Provide the [X, Y] coordinate of the cell's center where the given text is located.  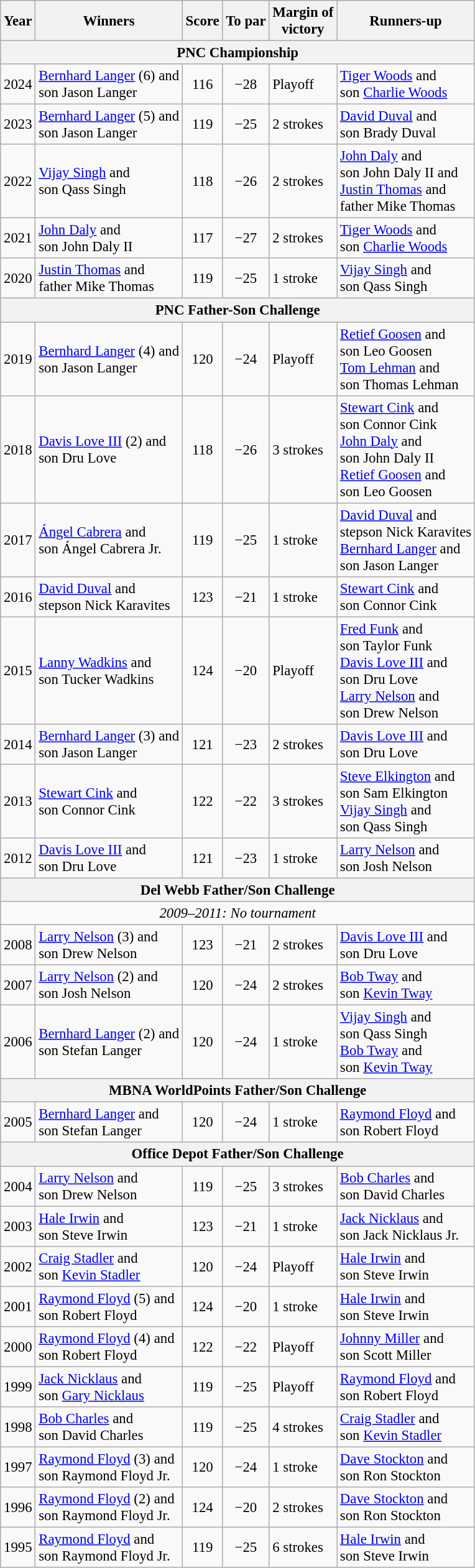
2018 [18, 449]
Larry Nelson andson Drew Nelson [109, 1186]
Bernhard Langer (3) andson Jason Langer [109, 745]
2015 [18, 670]
MBNA WorldPoints Father/Son Challenge [237, 1091]
2021 [18, 239]
Del Webb Father/Son Challenge [237, 890]
2005 [18, 1123]
1997 [18, 1467]
2009–2011: No tournament [237, 913]
Larry Nelson andson Josh Nelson [406, 858]
2004 [18, 1186]
Justin Thomas andfather Mike Thomas [109, 279]
David Duval andstepson Nick Karavites Bernhard Langer andson Jason Langer [406, 540]
Raymond Floyd (5) andson Robert Floyd [109, 1307]
2017 [18, 540]
Year [18, 21]
2012 [18, 858]
John Daly andson John Daly II [109, 239]
Bernhard Langer (6) andson Jason Langer [109, 85]
−28 [246, 85]
Bernhard Langer andson Stefan Langer [109, 1123]
Fred Funk andson Taylor Funk Davis Love III andson Dru Love Larry Nelson andson Drew Nelson [406, 670]
1998 [18, 1427]
2007 [18, 985]
6 strokes [303, 1548]
Raymond Floyd (4) andson Robert Floyd [109, 1347]
2006 [18, 1042]
Bob Tway andson Kevin Tway [406, 985]
2000 [18, 1347]
Larry Nelson (2) andson Josh Nelson [109, 985]
David Duval andson Brady Duval [406, 124]
Johnny Miller andson Scott Miller [406, 1347]
2019 [18, 359]
2002 [18, 1266]
2008 [18, 945]
−27 [246, 239]
1996 [18, 1507]
PNC Championship [237, 53]
Raymond Floyd andson Raymond Floyd Jr. [109, 1548]
Steve Elkington andson Sam Elkington Vijay Singh andson Qass Singh [406, 801]
117 [203, 239]
1999 [18, 1386]
Bernhard Langer (4) andson Jason Langer [109, 359]
2024 [18, 85]
Jack Nicklaus andson Gary Nicklaus [109, 1386]
Winners [109, 21]
Stewart Cink andson Connor Cink John Daly andson John Daly II Retief Goosen andson Leo Goosen [406, 449]
Office Depot Father/Son Challenge [237, 1155]
Jack Nicklaus andson Jack Nicklaus Jr. [406, 1226]
Retief Goosen andson Leo Goosen Tom Lehman andson Thomas Lehman [406, 359]
2014 [18, 745]
Lanny Wadkins andson Tucker Wadkins [109, 670]
116 [203, 85]
PNC Father-Son Challenge [237, 310]
Bernhard Langer (5) andson Jason Langer [109, 124]
Score [203, 21]
2013 [18, 801]
2023 [18, 124]
4 strokes [303, 1427]
Runners-up [406, 21]
2022 [18, 182]
Larry Nelson (3) andson Drew Nelson [109, 945]
John Daly andson John Daly II and Justin Thomas and father Mike Thomas [406, 182]
2003 [18, 1226]
Raymond Floyd (2) andson Raymond Floyd Jr. [109, 1507]
2001 [18, 1307]
2016 [18, 597]
Ángel Cabrera andson Ángel Cabrera Jr. [109, 540]
2020 [18, 279]
Vijay Singh andson Qass Singh Bob Tway andson Kevin Tway [406, 1042]
Bernhard Langer (2) andson Stefan Langer [109, 1042]
Davis Love III (2) andson Dru Love [109, 449]
To par [246, 21]
Raymond Floyd (3) andson Raymond Floyd Jr. [109, 1467]
Margin ofvictory [303, 21]
1995 [18, 1548]
David Duval andstepson Nick Karavites [109, 597]
